Return the (X, Y) coordinate for the center point of the cell that contains the specified text.  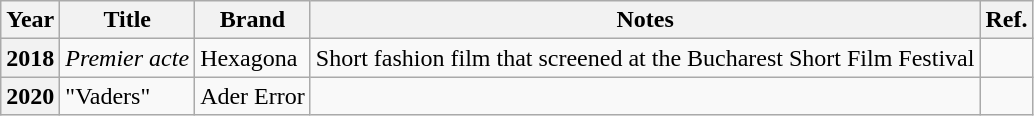
Year (30, 20)
Premier acte (128, 58)
"Vaders" (128, 96)
Ref. (1006, 20)
Brand (253, 20)
Hexagona (253, 58)
Notes (645, 20)
2020 (30, 96)
Ader Error (253, 96)
2018 (30, 58)
Short fashion film that screened at the Bucharest Short Film Festival (645, 58)
Title (128, 20)
